From the cell containing the given text, extract its center point as [x, y] coordinate. 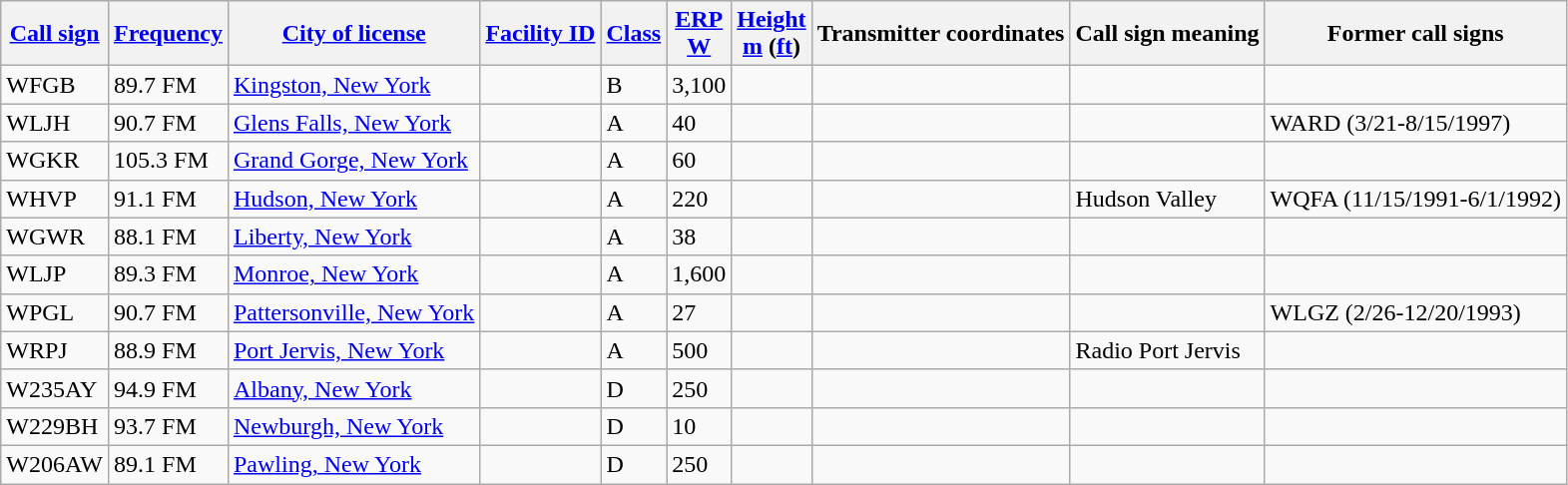
WRPJ [55, 350]
Grand Gorge, New York [353, 161]
Newburgh, New York [353, 426]
WGKR [55, 161]
WFGB [55, 85]
1,600 [699, 274]
60 [699, 161]
Heightm (ft) [772, 34]
WQFA (11/15/1991-6/1/1992) [1415, 199]
WARD (3/21-8/15/1997) [1415, 123]
3,100 [699, 85]
Albany, New York [353, 388]
Pattersonville, New York [353, 312]
88.9 FM [169, 350]
Port Jervis, New York [353, 350]
Liberty, New York [353, 237]
WGWR [55, 237]
94.9 FM [169, 388]
88.1 FM [169, 237]
ERPW [699, 34]
WLGZ (2/26-12/20/1993) [1415, 312]
Glens Falls, New York [353, 123]
City of license [353, 34]
Hudson Valley [1168, 199]
W206AW [55, 464]
89.1 FM [169, 464]
Facility ID [541, 34]
Radio Port Jervis [1168, 350]
WLJP [55, 274]
WLJH [55, 123]
W235AY [55, 388]
10 [699, 426]
WPGL [55, 312]
91.1 FM [169, 199]
500 [699, 350]
Class [634, 34]
Call sign [55, 34]
89.3 FM [169, 274]
Transmitter coordinates [940, 34]
Hudson, New York [353, 199]
WHVP [55, 199]
220 [699, 199]
27 [699, 312]
Pawling, New York [353, 464]
W229BH [55, 426]
105.3 FM [169, 161]
40 [699, 123]
Kingston, New York [353, 85]
Frequency [169, 34]
Former call signs [1415, 34]
B [634, 85]
Monroe, New York [353, 274]
38 [699, 237]
Call sign meaning [1168, 34]
89.7 FM [169, 85]
93.7 FM [169, 426]
